Determine the [x, y] coordinate at the center of the cell enclosing the given text.  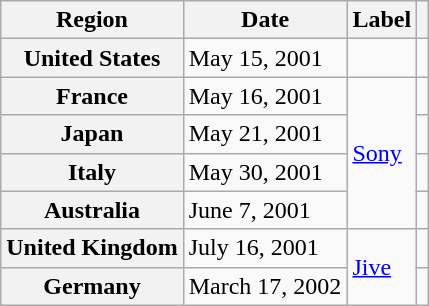
Sony [382, 153]
Region [92, 20]
Label [382, 20]
Jive [382, 267]
Japan [92, 134]
France [92, 96]
Australia [92, 210]
May 16, 2001 [265, 96]
Italy [92, 172]
Germany [92, 286]
June 7, 2001 [265, 210]
May 21, 2001 [265, 134]
March 17, 2002 [265, 286]
May 30, 2001 [265, 172]
United States [92, 58]
United Kingdom [92, 248]
Date [265, 20]
July 16, 2001 [265, 248]
May 15, 2001 [265, 58]
